Provide the (x, y) coordinate of the cell's center where the given text is located.  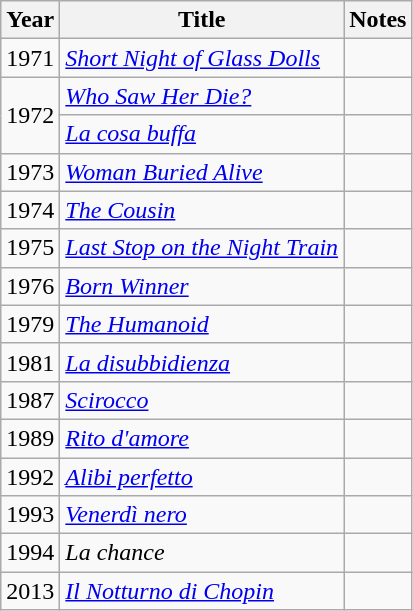
1971 (30, 58)
1994 (30, 553)
1981 (30, 362)
Who Saw Her Die? (202, 96)
Born Winner (202, 286)
The Cousin (202, 210)
Year (30, 20)
1975 (30, 248)
2013 (30, 591)
Notes (378, 20)
1974 (30, 210)
The Humanoid (202, 324)
Woman Buried Alive (202, 172)
Short Night of Glass Dolls (202, 58)
Venerdì nero (202, 515)
1993 (30, 515)
La chance (202, 553)
1989 (30, 438)
Alibi perfetto (202, 477)
La cosa buffa (202, 134)
Last Stop on the Night Train (202, 248)
Il Notturno di Chopin (202, 591)
1979 (30, 324)
Scirocco (202, 400)
1976 (30, 286)
La disubbidienza (202, 362)
Rito d'amore (202, 438)
1992 (30, 477)
1972 (30, 115)
1973 (30, 172)
Title (202, 20)
1987 (30, 400)
